Scan for the cell matching the given text and deliver its [x, y] coordinate at center. 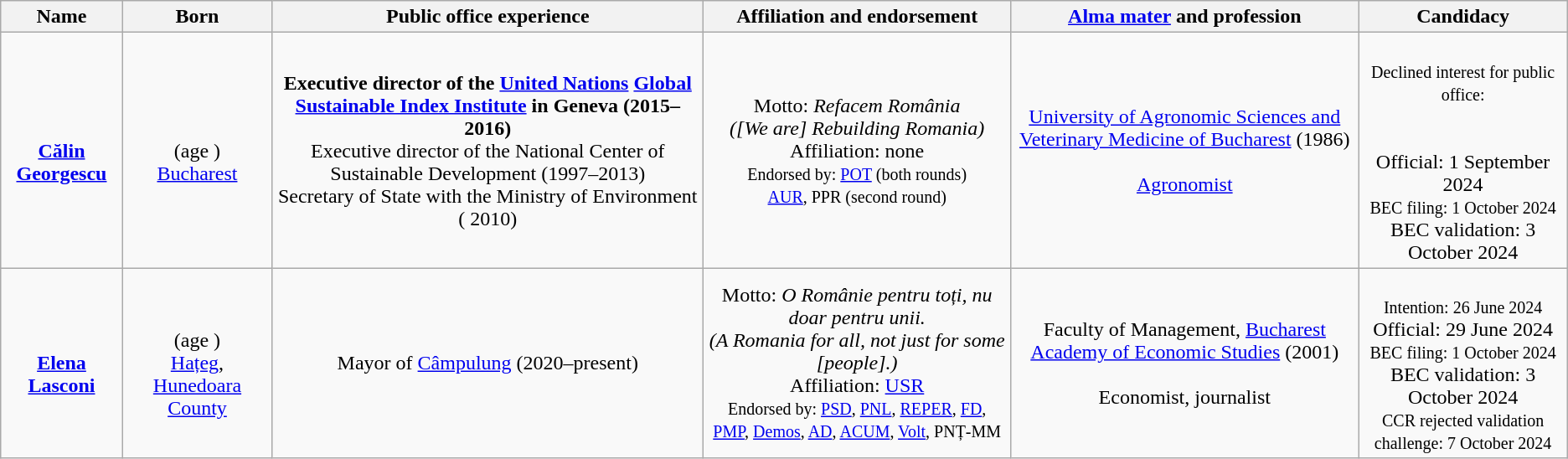
Călin Georgescu [62, 151]
Alma mater and profession [1184, 17]
Born [198, 17]
Elena Lasconi [62, 364]
(age )Bucharest [198, 151]
Motto: Refacem România([We are] Rebuilding Romania)Affiliation: noneEndorsed by: POT (both rounds)AUR, PPR (second round) [858, 151]
Declined interest for public office: Official: 1 September 2024BEC filing: 1 October 2024BEC validation: 3 October 2024 [1462, 151]
University of Agronomic Sciences and Veterinary Medicine of Bucharest (1986)Agronomist [1184, 151]
Candidacy [1462, 17]
Public office experience [487, 17]
Mayor of Câmpulung (2020–present) [487, 364]
(age )Hațeg, Hunedoara County [198, 364]
Name [62, 17]
Affiliation and endorsement [858, 17]
Faculty of Management, Bucharest Academy of Economic Studies (2001)Economist, journalist [1184, 364]
